Locate the cell with the specified text and output its (X, Y) center coordinate. 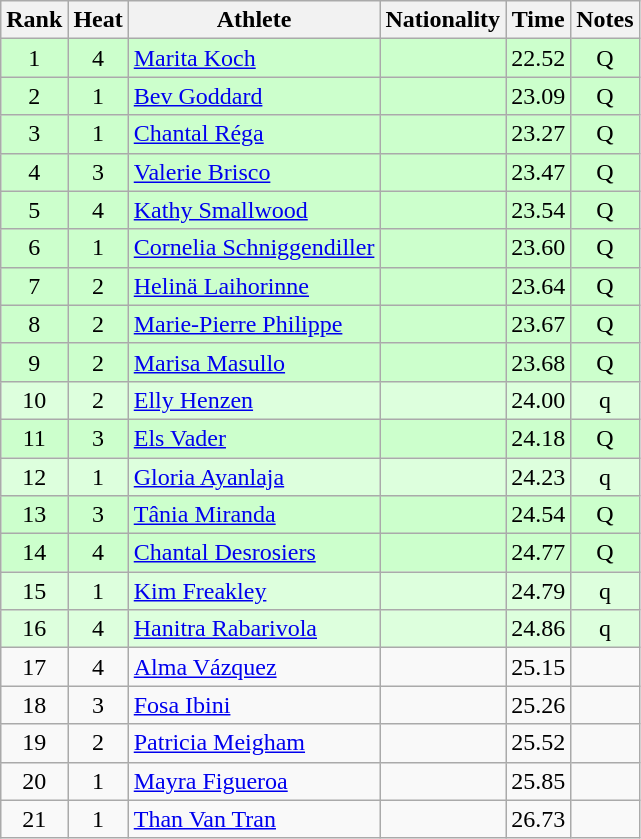
10 (34, 400)
7 (34, 286)
Time (538, 20)
15 (34, 591)
Gloria Ayanlaja (254, 477)
Chantal Desrosiers (254, 553)
8 (34, 324)
12 (34, 477)
6 (34, 248)
Elly Henzen (254, 400)
Marita Koch (254, 58)
5 (34, 210)
26.73 (538, 819)
Helinä Laihorinne (254, 286)
25.85 (538, 781)
23.09 (538, 96)
21 (34, 819)
Patricia Meigham (254, 743)
25.26 (538, 705)
9 (34, 362)
Cornelia Schniggendiller (254, 248)
24.23 (538, 477)
Notes (605, 20)
14 (34, 553)
23.54 (538, 210)
24.79 (538, 591)
20 (34, 781)
Than Van Tran (254, 819)
24.54 (538, 515)
25.15 (538, 667)
24.77 (538, 553)
19 (34, 743)
Nationality (443, 20)
Hanitra Rabarivola (254, 629)
Mayra Figueroa (254, 781)
23.68 (538, 362)
24.86 (538, 629)
Athlete (254, 20)
Chantal Réga (254, 134)
Marisa Masullo (254, 362)
23.60 (538, 248)
16 (34, 629)
Kim Freakley (254, 591)
Heat (98, 20)
Valerie Brisco (254, 172)
Tânia Miranda (254, 515)
Rank (34, 20)
22.52 (538, 58)
11 (34, 438)
23.47 (538, 172)
Bev Goddard (254, 96)
25.52 (538, 743)
Kathy Smallwood (254, 210)
Alma Vázquez (254, 667)
24.18 (538, 438)
23.27 (538, 134)
17 (34, 667)
Fosa Ibini (254, 705)
23.64 (538, 286)
Marie-Pierre Philippe (254, 324)
13 (34, 515)
Els Vader (254, 438)
23.67 (538, 324)
18 (34, 705)
24.00 (538, 400)
